Search for the cell housing the specified text and yield its [x, y] center coordinate. 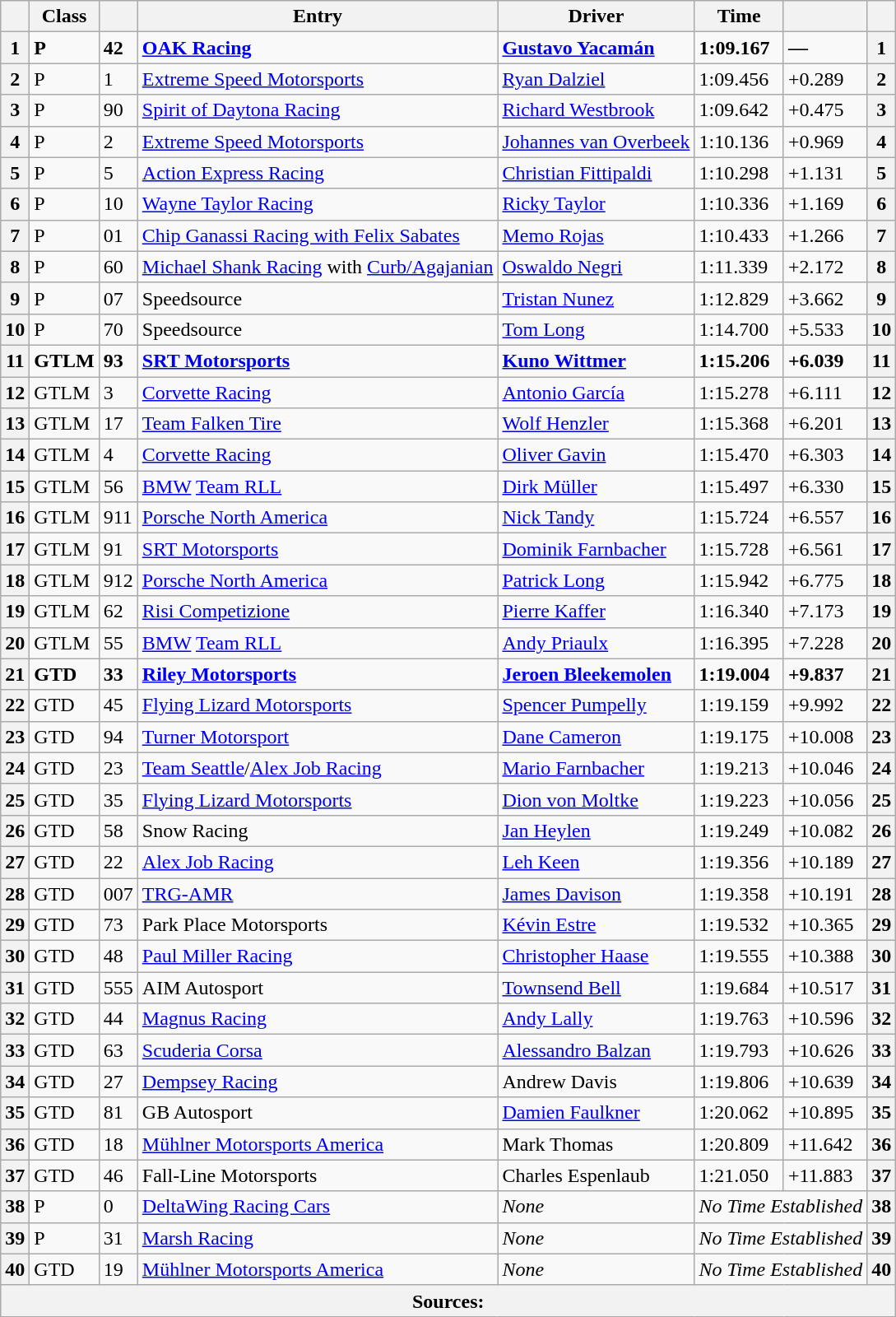
GB Autosport [318, 1113]
Park Place Motorsports [318, 925]
+10.189 [824, 862]
1:19.356 [739, 862]
81 [118, 1113]
+9.837 [824, 674]
1:19.223 [739, 799]
70 [118, 329]
Andy Priaulx [596, 643]
Team Seattle/Alex Job Racing [318, 768]
1:19.213 [739, 768]
Paul Miller Racing [318, 956]
Jan Heylen [596, 831]
Driver [596, 16]
Fall-Line Motorsports [318, 1175]
Team Falken Tire [318, 424]
0 [118, 1207]
+6.775 [824, 580]
1:16.340 [739, 612]
42 [118, 48]
+10.517 [824, 988]
1:11.339 [739, 267]
Alessandro Balzan [596, 1050]
+10.191 [824, 893]
AIM Autosport [318, 988]
+1.131 [824, 173]
94 [118, 737]
Townsend Bell [596, 988]
+5.533 [824, 329]
1:19.249 [739, 831]
Marsh Racing [318, 1238]
Charles Espenlaub [596, 1175]
1:20.809 [739, 1144]
1:19.555 [739, 956]
+10.895 [824, 1113]
Nick Tandy [596, 518]
1:15.497 [739, 486]
+10.626 [824, 1050]
Spirit of Daytona Racing [318, 110]
+0.969 [824, 142]
Tristan Nunez [596, 298]
44 [118, 1019]
+10.008 [824, 737]
Mario Farnbacher [596, 768]
007 [118, 893]
Alex Job Racing [318, 862]
+6.303 [824, 455]
Oswaldo Negri [596, 267]
Kévin Estre [596, 925]
+10.046 [824, 768]
Magnus Racing [318, 1019]
Class [64, 16]
1:09.167 [739, 48]
Jeroen Bleekemolen [596, 674]
56 [118, 486]
Dirk Müller [596, 486]
91 [118, 549]
DeltaWing Racing Cars [318, 1207]
1:19.159 [739, 705]
1:15.368 [739, 424]
Dominik Farnbacher [596, 549]
Tom Long [596, 329]
01 [118, 235]
+0.475 [824, 110]
+6.330 [824, 486]
Risi Competizione [318, 612]
1:10.336 [739, 204]
Scuderia Corsa [318, 1050]
Andy Lally [596, 1019]
Christopher Haase [596, 956]
911 [118, 518]
1:19.175 [739, 737]
+1.266 [824, 235]
1:21.050 [739, 1175]
+6.039 [824, 361]
1:19.358 [739, 893]
Chip Ganassi Racing with Felix Sabates [318, 235]
1:19.806 [739, 1082]
Turner Motorsport [318, 737]
Wayne Taylor Racing [318, 204]
Pierre Kaffer [596, 612]
1:10.298 [739, 173]
1:19.793 [739, 1050]
1:15.724 [739, 518]
1:10.433 [739, 235]
+10.596 [824, 1019]
+7.228 [824, 643]
+10.056 [824, 799]
Leh Keen [596, 862]
Ryan Dalziel [596, 79]
Antonio García [596, 393]
Memo Rojas [596, 235]
1:15.942 [739, 580]
46 [118, 1175]
+10.082 [824, 831]
+10.365 [824, 925]
1:20.062 [739, 1113]
Patrick Long [596, 580]
Ricky Taylor [596, 204]
Christian Fittipaldi [596, 173]
48 [118, 956]
+6.561 [824, 549]
Mark Thomas [596, 1144]
1:15.206 [739, 361]
OAK Racing [318, 48]
90 [118, 110]
Time [739, 16]
+6.201 [824, 424]
Wolf Henzler [596, 424]
1:15.470 [739, 455]
Snow Racing [318, 831]
1:19.684 [739, 988]
Johannes van Overbeek [596, 142]
Andrew Davis [596, 1082]
912 [118, 580]
Dempsey Racing [318, 1082]
73 [118, 925]
Michael Shank Racing with Curb/Agajanian [318, 267]
+10.639 [824, 1082]
+9.992 [824, 705]
Richard Westbrook [596, 110]
Action Express Racing [318, 173]
45 [118, 705]
Sources: [448, 1301]
07 [118, 298]
1:15.278 [739, 393]
93 [118, 361]
Dion von Moltke [596, 799]
1:10.136 [739, 142]
+6.557 [824, 518]
Kuno Wittmer [596, 361]
+3.662 [824, 298]
1:19.763 [739, 1019]
+1.169 [824, 204]
+10.388 [824, 956]
555 [118, 988]
— [824, 48]
+11.883 [824, 1175]
1:19.004 [739, 674]
1:09.456 [739, 79]
58 [118, 831]
55 [118, 643]
1:14.700 [739, 329]
Gustavo Yacamán [596, 48]
TRG-AMR [318, 893]
Riley Motorsports [318, 674]
63 [118, 1050]
+7.173 [824, 612]
1:09.642 [739, 110]
60 [118, 267]
62 [118, 612]
1:12.829 [739, 298]
Spencer Pumpelly [596, 705]
Oliver Gavin [596, 455]
1:16.395 [739, 643]
Dane Cameron [596, 737]
1:15.728 [739, 549]
+11.642 [824, 1144]
+0.289 [824, 79]
1:19.532 [739, 925]
Damien Faulkner [596, 1113]
James Davison [596, 893]
+2.172 [824, 267]
+6.111 [824, 393]
Entry [318, 16]
